From the cell containing the given text, extract its center point as (X, Y) coordinate. 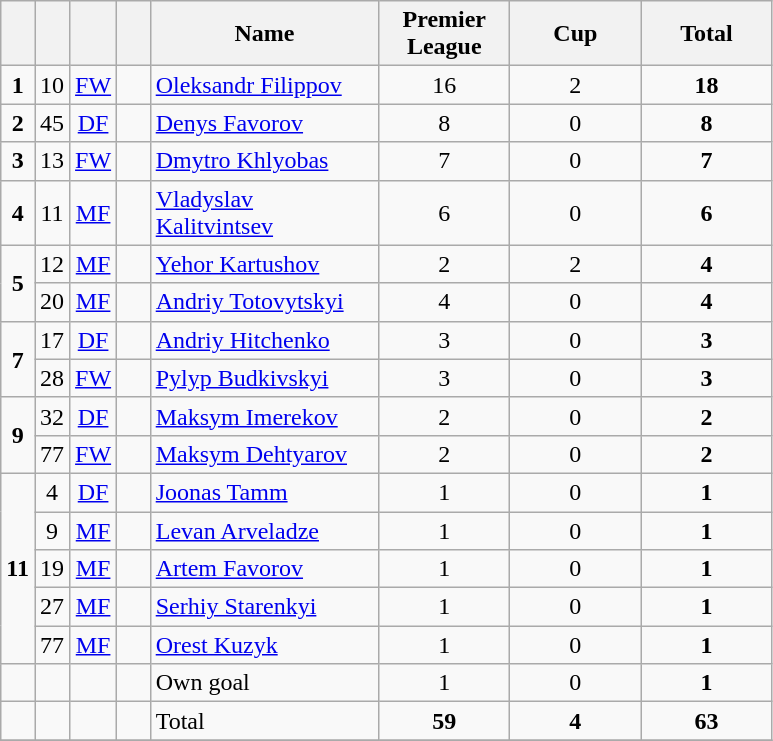
Dmytro Khlyobas (264, 161)
27 (52, 607)
13 (52, 161)
Premier League (444, 34)
Vladyslav Kalitvintsev (264, 212)
20 (52, 302)
Maksym Imerekov (264, 416)
Joonas Tamm (264, 492)
16 (444, 85)
45 (52, 123)
Denys Favorov (264, 123)
63 (706, 721)
Serhiy Starenkyi (264, 607)
Pylyp Budkivskyi (264, 378)
Andriy Totovytskyi (264, 302)
Orest Kuzyk (264, 645)
59 (444, 721)
18 (706, 85)
Yehor Kartushov (264, 264)
12 (52, 264)
10 (52, 85)
Maksym Dehtyarov (264, 454)
19 (52, 569)
32 (52, 416)
28 (52, 378)
Artem Favorov (264, 569)
5 (18, 283)
Oleksandr Filippov (264, 85)
Andriy Hitchenko (264, 340)
17 (52, 340)
Levan Arveladze (264, 531)
Own goal (264, 683)
Name (264, 34)
Cup (576, 34)
